Return (X, Y) of the center of cell containing provided text 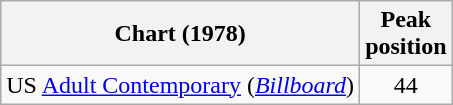
US Adult Contemporary (Billboard) (180, 85)
44 (406, 85)
Chart (1978) (180, 34)
Peakposition (406, 34)
